Extract the [X, Y] coordinate from the center of the cell holding the provided text.  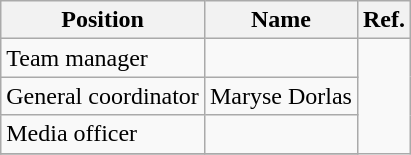
General coordinator [103, 96]
Ref. [384, 20]
Maryse Dorlas [280, 96]
Name [280, 20]
Team manager [103, 58]
Position [103, 20]
Media officer [103, 134]
